Determine the [x, y] coordinate at the center of the cell enclosing the given text.  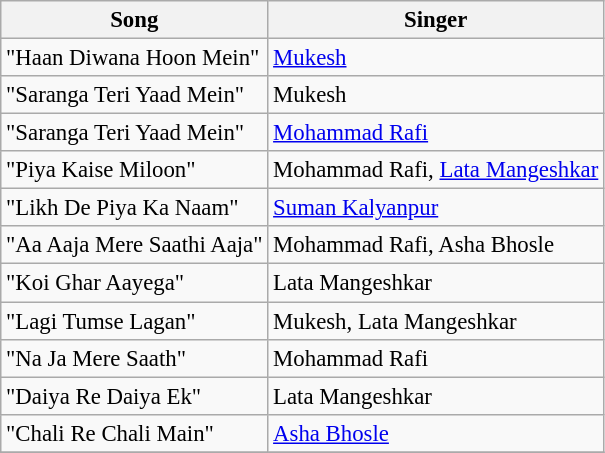
"Aa Aaja Mere Saathi Aaja" [134, 245]
Song [134, 20]
Mohammad Rafi, Lata Mangeshkar [436, 170]
Singer [436, 20]
"Likh De Piya Ka Naam" [134, 208]
"Haan Diwana Hoon Mein" [134, 58]
"Piya Kaise Miloon" [134, 170]
"Koi Ghar Aayega" [134, 283]
Suman Kalyanpur [436, 208]
Mohammad Rafi, Asha Bhosle [436, 245]
"Lagi Tumse Lagan" [134, 321]
"Na Ja Mere Saath" [134, 358]
Mukesh, Lata Mangeshkar [436, 321]
"Daiya Re Daiya Ek" [134, 396]
"Chali Re Chali Main" [134, 433]
Asha Bhosle [436, 433]
